For the text-containing cell, return its midpoint in (X, Y) coordinate format. 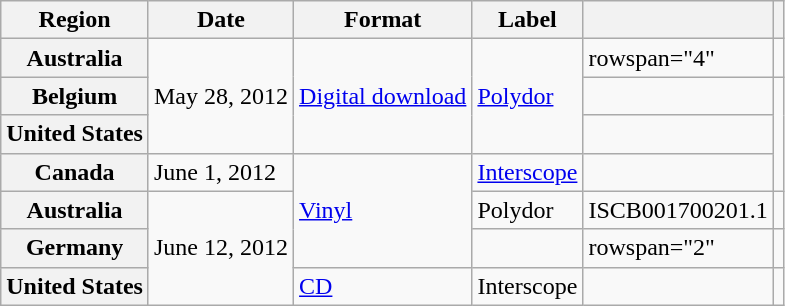
ISCB001700201.1 (678, 210)
June 1, 2012 (220, 172)
Date (220, 20)
Canada (75, 172)
Format (383, 20)
Digital download (383, 96)
Label (528, 20)
rowspan="4" (678, 58)
June 12, 2012 (220, 248)
Belgium (75, 96)
Region (75, 20)
CD (383, 286)
rowspan="2" (678, 248)
May 28, 2012 (220, 96)
Vinyl (383, 210)
Germany (75, 248)
